Search for the cell housing the specified text and yield its [X, Y] center coordinate. 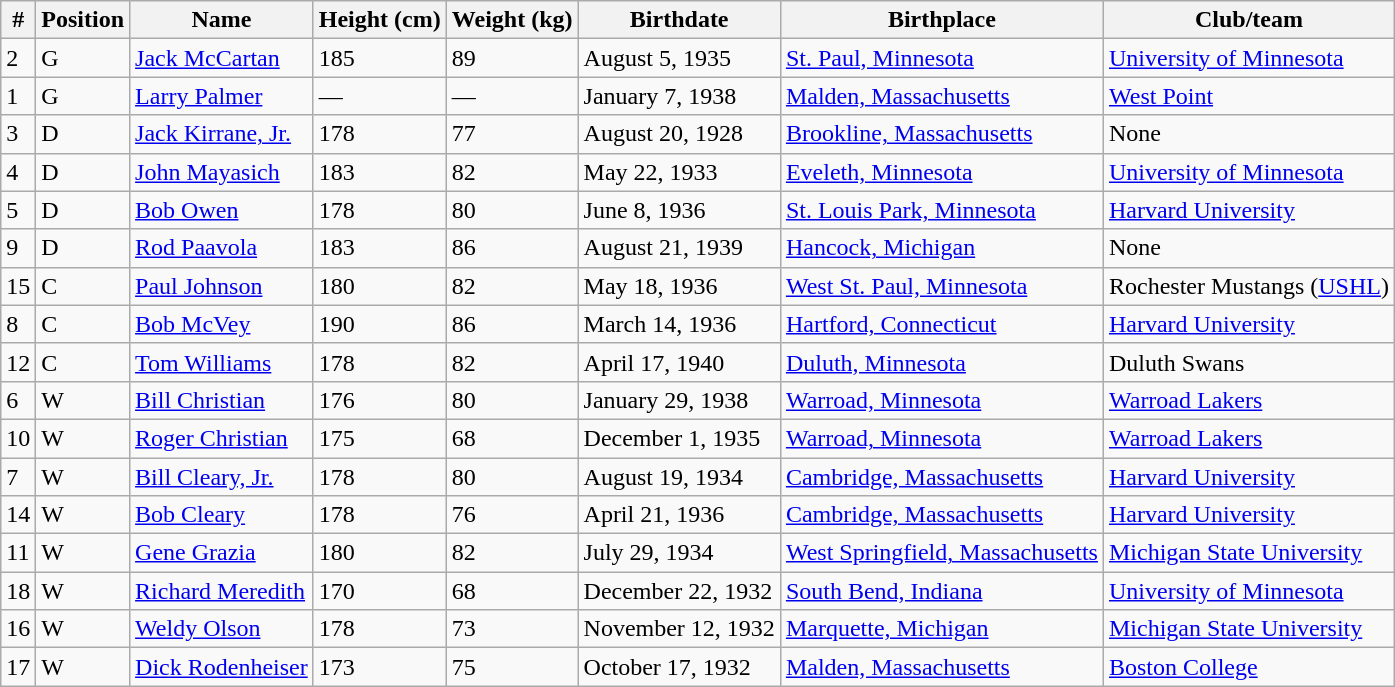
185 [380, 58]
January 7, 1938 [679, 96]
November 12, 1932 [679, 629]
73 [512, 629]
170 [380, 591]
April 17, 1940 [679, 362]
8 [18, 324]
Bob Cleary [222, 515]
Tom Williams [222, 362]
Bill Cleary, Jr. [222, 477]
Larry Palmer [222, 96]
Roger Christian [222, 438]
Duluth Swans [1248, 362]
West Springfield, Massachusetts [942, 553]
St. Paul, Minnesota [942, 58]
May 18, 1936 [679, 286]
76 [512, 515]
12 [18, 362]
August 19, 1934 [679, 477]
Richard Meredith [222, 591]
John Mayasich [222, 172]
Brookline, Massachusetts [942, 134]
January 29, 1938 [679, 400]
14 [18, 515]
# [18, 20]
June 8, 1936 [679, 210]
August 20, 1928 [679, 134]
1 [18, 96]
89 [512, 58]
St. Louis Park, Minnesota [942, 210]
5 [18, 210]
July 29, 1934 [679, 553]
6 [18, 400]
Gene Grazia [222, 553]
Hancock, Michigan [942, 248]
173 [380, 667]
176 [380, 400]
Jack Kirrane, Jr. [222, 134]
August 21, 1939 [679, 248]
175 [380, 438]
75 [512, 667]
West Point [1248, 96]
Position [83, 20]
Height (cm) [380, 20]
May 22, 1933 [679, 172]
Marquette, Michigan [942, 629]
10 [18, 438]
December 22, 1932 [679, 591]
Birthplace [942, 20]
December 1, 1935 [679, 438]
Boston College [1248, 667]
Bill Christian [222, 400]
Weldy Olson [222, 629]
Weight (kg) [512, 20]
Eveleth, Minnesota [942, 172]
Bob McVey [222, 324]
Jack McCartan [222, 58]
Rod Paavola [222, 248]
77 [512, 134]
2 [18, 58]
Duluth, Minnesota [942, 362]
Name [222, 20]
South Bend, Indiana [942, 591]
Bob Owen [222, 210]
190 [380, 324]
11 [18, 553]
Birthdate [679, 20]
March 14, 1936 [679, 324]
October 17, 1932 [679, 667]
16 [18, 629]
15 [18, 286]
9 [18, 248]
Club/team [1248, 20]
April 21, 1936 [679, 515]
Dick Rodenheiser [222, 667]
3 [18, 134]
Paul Johnson [222, 286]
West St. Paul, Minnesota [942, 286]
17 [18, 667]
18 [18, 591]
4 [18, 172]
7 [18, 477]
Rochester Mustangs (USHL) [1248, 286]
Hartford, Connecticut [942, 324]
August 5, 1935 [679, 58]
